Return [X, Y] of the center of cell containing provided text 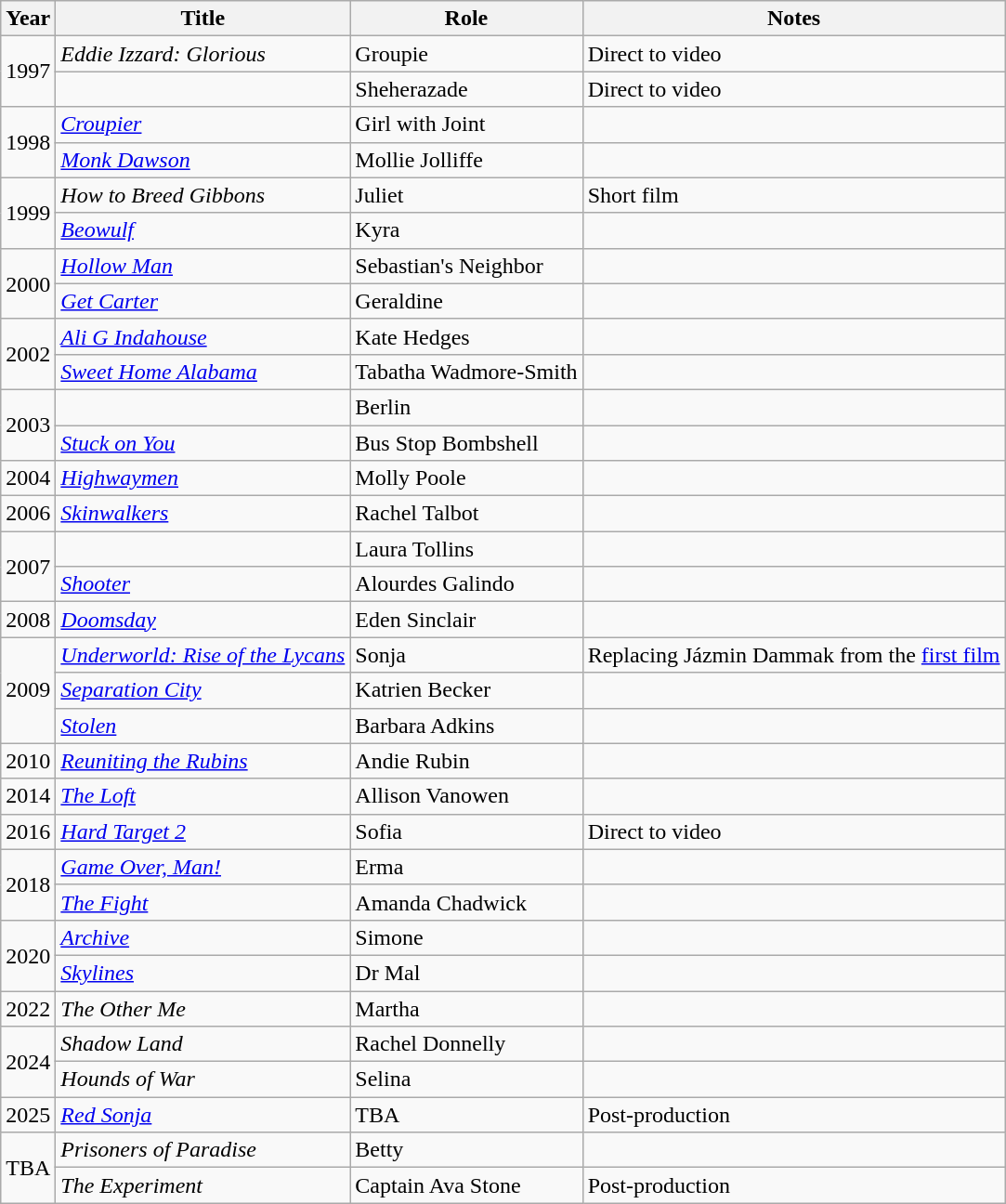
Separation City [203, 690]
Berlin [466, 407]
Short film [793, 195]
Eddie Izzard: Glorious [203, 54]
Andie Rubin [466, 761]
Selina [466, 1080]
How to Breed Gibbons [203, 195]
Sonja [466, 655]
Barbara Adkins [466, 726]
Mollie Jolliffe [466, 160]
The Loft [203, 796]
Year [28, 19]
Skinwalkers [203, 514]
Reuniting the Rubins [203, 761]
Sofia [466, 831]
Simone [466, 937]
Shooter [203, 584]
1999 [28, 213]
Kyra [466, 230]
Bus Stop Bombshell [466, 443]
Underworld: Rise of the Lycans [203, 655]
1998 [28, 142]
2004 [28, 478]
Tabatha Wadmore-Smith [466, 372]
2009 [28, 690]
Stolen [203, 726]
Betty [466, 1150]
Beowulf [203, 230]
Red Sonja [203, 1115]
2008 [28, 620]
Girl with Joint [466, 124]
2018 [28, 884]
Amanda Chadwick [466, 902]
The Experiment [203, 1185]
Sweet Home Alabama [203, 372]
Juliet [466, 195]
2025 [28, 1115]
2002 [28, 354]
Doomsday [203, 620]
Allison Vanowen [466, 796]
Molly Poole [466, 478]
Highwaymen [203, 478]
Archive [203, 937]
Role [466, 19]
Hounds of War [203, 1080]
Erma [466, 867]
Hard Target 2 [203, 831]
2020 [28, 955]
Alourdes Galindo [466, 584]
Game Over, Man! [203, 867]
Replacing Jázmin Dammak from the first film [793, 655]
2016 [28, 831]
Groupie [466, 54]
Stuck on You [203, 443]
2022 [28, 1008]
Notes [793, 19]
2007 [28, 567]
Sebastian's Neighbor [466, 266]
Rachel Talbot [466, 514]
Geraldine [466, 301]
2010 [28, 761]
Laura Tollins [466, 549]
Captain Ava Stone [466, 1185]
Sheherazade [466, 89]
Monk Dawson [203, 160]
2000 [28, 283]
2006 [28, 514]
2024 [28, 1062]
Ali G Indahouse [203, 336]
Dr Mal [466, 973]
The Other Me [203, 1008]
1997 [28, 72]
Get Carter [203, 301]
Martha [466, 1008]
Hollow Man [203, 266]
Title [203, 19]
2003 [28, 425]
Shadow Land [203, 1044]
The Fight [203, 902]
Skylines [203, 973]
Prisoners of Paradise [203, 1150]
Croupier [203, 124]
Kate Hedges [466, 336]
Rachel Donnelly [466, 1044]
Katrien Becker [466, 690]
Eden Sinclair [466, 620]
2014 [28, 796]
